Search for the cell housing the specified text and yield its (x, y) center coordinate. 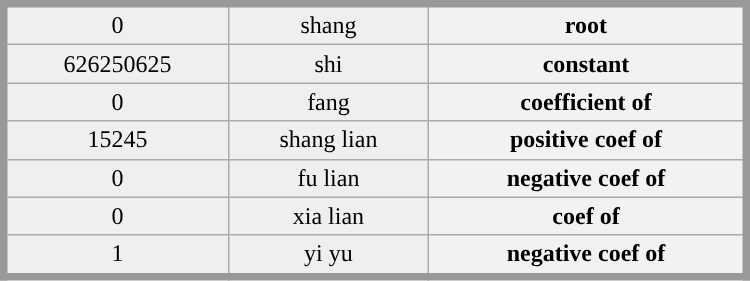
coef of (588, 216)
shang (328, 24)
fang (328, 102)
yi yu (328, 256)
shang lian (328, 140)
fu lian (328, 178)
positive coef of (588, 140)
root (588, 24)
626250625 (116, 64)
constant (588, 64)
coefficient of (588, 102)
1 (116, 256)
15245 (116, 140)
xia lian (328, 216)
shi (328, 64)
